Capture the cell that displays the provided text and extract its (X, Y) central coordinate. 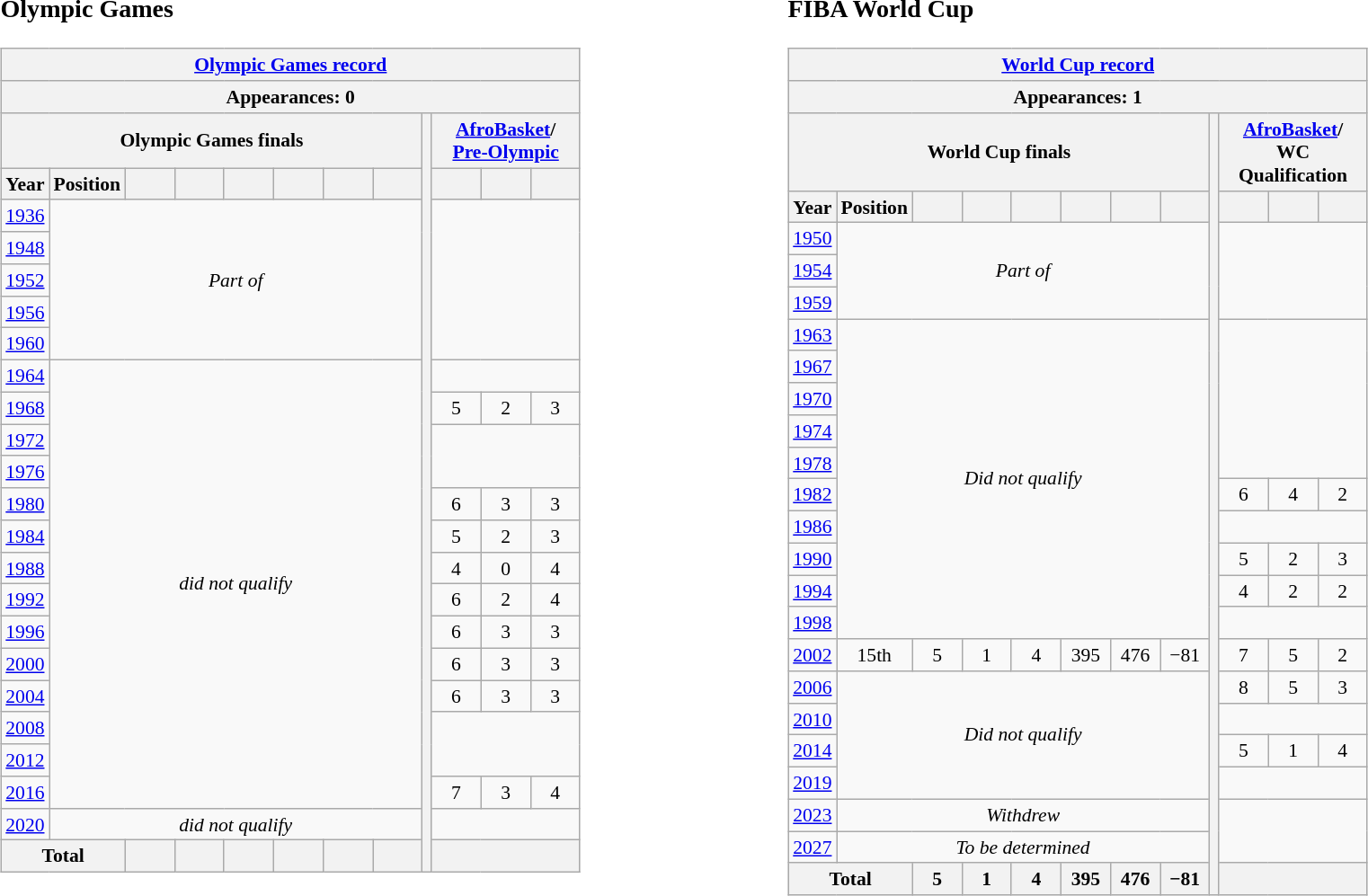
8 (1244, 688)
Olympic Games finals (212, 140)
Olympic Games record (290, 65)
1968 (25, 408)
Withdrew (1023, 815)
1963 (813, 335)
2027 (813, 847)
AfroBasket/Pre-Olympic (505, 140)
To be determined (1023, 847)
World Cup finals (999, 153)
2016 (25, 793)
2019 (813, 784)
2000 (25, 664)
1954 (813, 271)
1978 (813, 463)
1990 (813, 559)
2014 (813, 751)
1960 (25, 344)
0 (505, 568)
1959 (813, 303)
1974 (813, 431)
1982 (813, 495)
AfroBasket/WC Qualification (1292, 153)
1956 (25, 312)
1970 (813, 399)
1936 (25, 216)
1984 (25, 537)
1988 (25, 568)
1948 (25, 248)
1998 (813, 623)
1967 (813, 367)
2006 (813, 688)
1964 (25, 377)
1992 (25, 600)
1996 (25, 633)
1976 (25, 472)
1986 (813, 528)
1952 (25, 280)
1994 (813, 591)
15th (874, 655)
2023 (813, 815)
World Cup record (1078, 65)
1950 (813, 239)
2004 (25, 696)
Appearances: 0 (290, 97)
2002 (813, 655)
2008 (25, 728)
2010 (813, 719)
2020 (25, 824)
1972 (25, 440)
2012 (25, 760)
Appearances: 1 (1078, 97)
1980 (25, 504)
